Return (X, Y) of the center of cell containing provided text 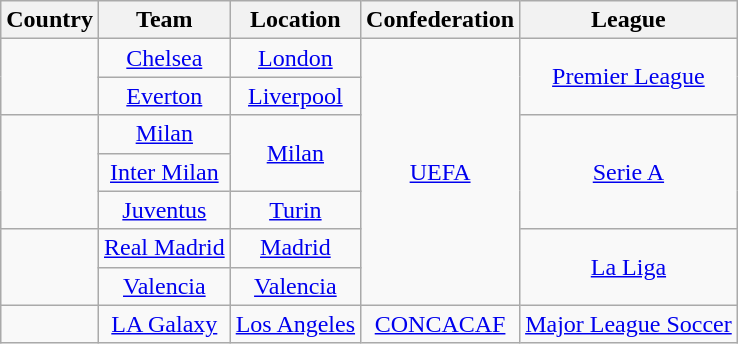
Major League Soccer (629, 324)
Confederation (440, 20)
Chelsea (164, 58)
Los Angeles (295, 324)
Inter Milan (164, 172)
Liverpool (295, 96)
Location (295, 20)
London (295, 58)
LA Galaxy (164, 324)
CONCACAF (440, 324)
Real Madrid (164, 248)
Turin (295, 210)
La Liga (629, 267)
UEFA (440, 172)
Everton (164, 96)
Premier League (629, 77)
League (629, 20)
Team (164, 20)
Serie A (629, 172)
Madrid (295, 248)
Country (50, 20)
Juventus (164, 210)
